Output the (X, Y) coordinate of the center of the cell containing the given text.  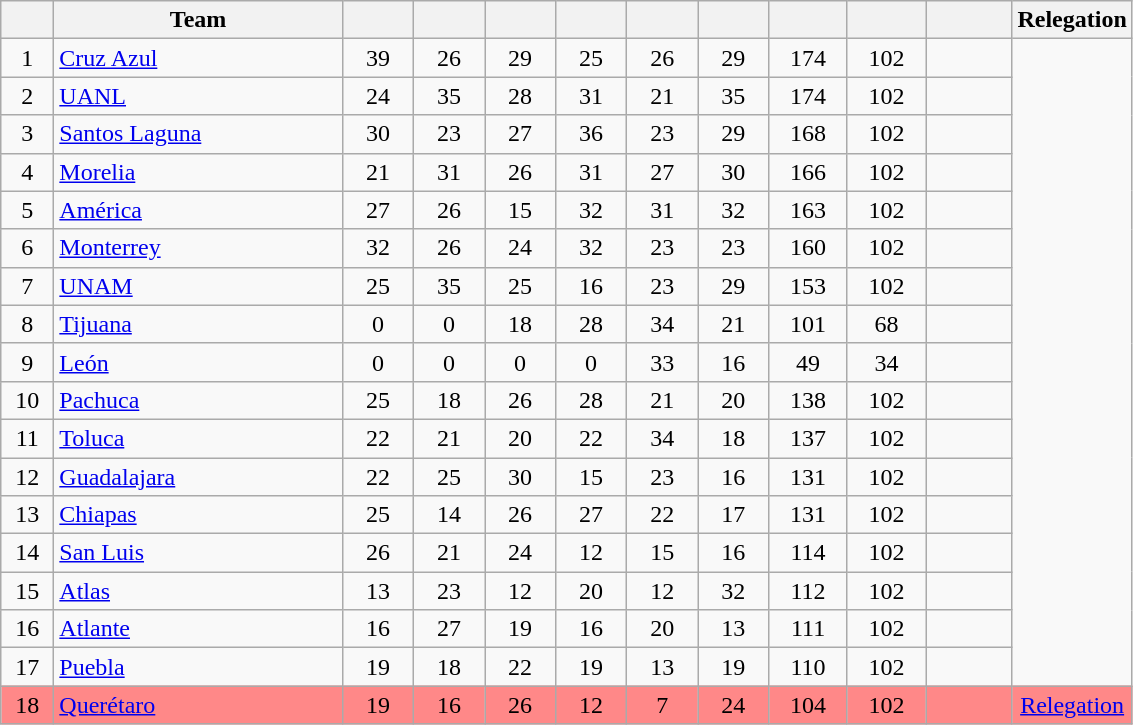
Pachuca (198, 400)
2 (28, 96)
138 (808, 400)
1 (28, 58)
Chiapas (198, 515)
11 (28, 438)
UANL (198, 96)
6 (28, 248)
114 (808, 553)
Atlante (198, 629)
160 (808, 248)
39 (378, 58)
Guadalajara (198, 477)
10 (28, 400)
101 (808, 324)
36 (592, 134)
Toluca (198, 438)
Tijuana (198, 324)
Monterrey (198, 248)
8 (28, 324)
137 (808, 438)
Santos Laguna (198, 134)
104 (808, 705)
110 (808, 667)
166 (808, 172)
América (198, 210)
León (198, 362)
3 (28, 134)
9 (28, 362)
Team (198, 20)
Atlas (198, 591)
UNAM (198, 286)
San Luis (198, 553)
168 (808, 134)
5 (28, 210)
Cruz Azul (198, 58)
Morelia (198, 172)
33 (662, 362)
153 (808, 286)
Querétaro (198, 705)
4 (28, 172)
111 (808, 629)
112 (808, 591)
Puebla (198, 667)
163 (808, 210)
49 (808, 362)
68 (886, 324)
